Capture the cell that displays the provided text and extract its [x, y] central coordinate. 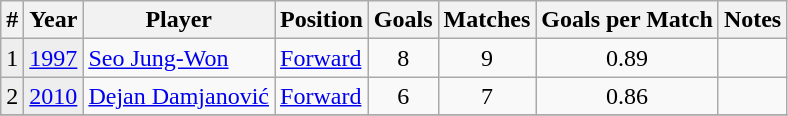
0.86 [628, 96]
2010 [54, 96]
Notes [752, 20]
9 [487, 58]
Seo Jung-Won [179, 58]
Year [54, 20]
# [12, 20]
Goals per Match [628, 20]
Position [322, 20]
1 [12, 58]
Matches [487, 20]
0.89 [628, 58]
Dejan Damjanović [179, 96]
2 [12, 96]
6 [403, 96]
8 [403, 58]
Player [179, 20]
7 [487, 96]
Goals [403, 20]
1997 [54, 58]
